Return [X, Y] of the center of cell containing provided text 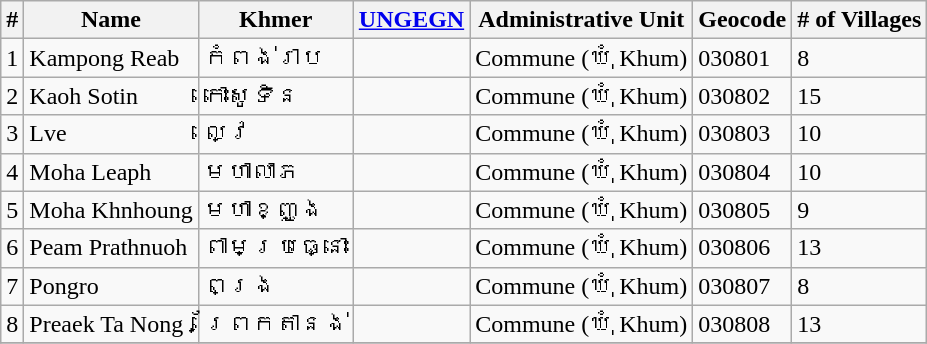
Pongro [111, 286]
ពង្រ [276, 286]
4 [12, 172]
7 [12, 286]
030806 [742, 248]
Peam Prathnuoh [111, 248]
មហាខ្ញូង [276, 210]
Administrative Unit [582, 20]
UNGEGN [411, 20]
Moha Leaph [111, 172]
030803 [742, 134]
030801 [742, 58]
ល្វេ [276, 134]
Lve [111, 134]
Moha Khnhoung [111, 210]
3 [12, 134]
មហាលាភ [276, 172]
1 [12, 58]
5 [12, 210]
ពាមប្រធ្នោះ [276, 248]
15 [860, 96]
030807 [742, 286]
Geocode [742, 20]
9 [860, 210]
Kampong Reab [111, 58]
Khmer [276, 20]
កំពង់រាប [276, 58]
Kaoh Sotin [111, 96]
2 [12, 96]
030804 [742, 172]
# of Villages [860, 20]
030805 [742, 210]
កោះសូទិន [276, 96]
030802 [742, 96]
6 [12, 248]
Preaek Ta Nong [111, 324]
# [12, 20]
ព្រែកតានង់ [276, 324]
030808 [742, 324]
Name [111, 20]
